For the text-containing cell, return its midpoint in (X, Y) coordinate format. 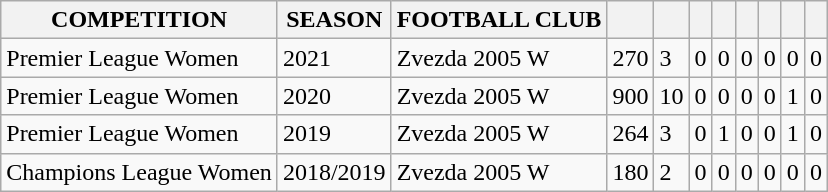
900 (630, 96)
2020 (334, 96)
2 (672, 172)
2021 (334, 58)
SEASON (334, 20)
COMPETITION (140, 20)
2019 (334, 134)
10 (672, 96)
264 (630, 134)
270 (630, 58)
FOOTBALL CLUB (499, 20)
2018/2019 (334, 172)
Champions League Women (140, 172)
180 (630, 172)
